Return the (x, y) coordinate for the center point of the cell that contains the specified text.  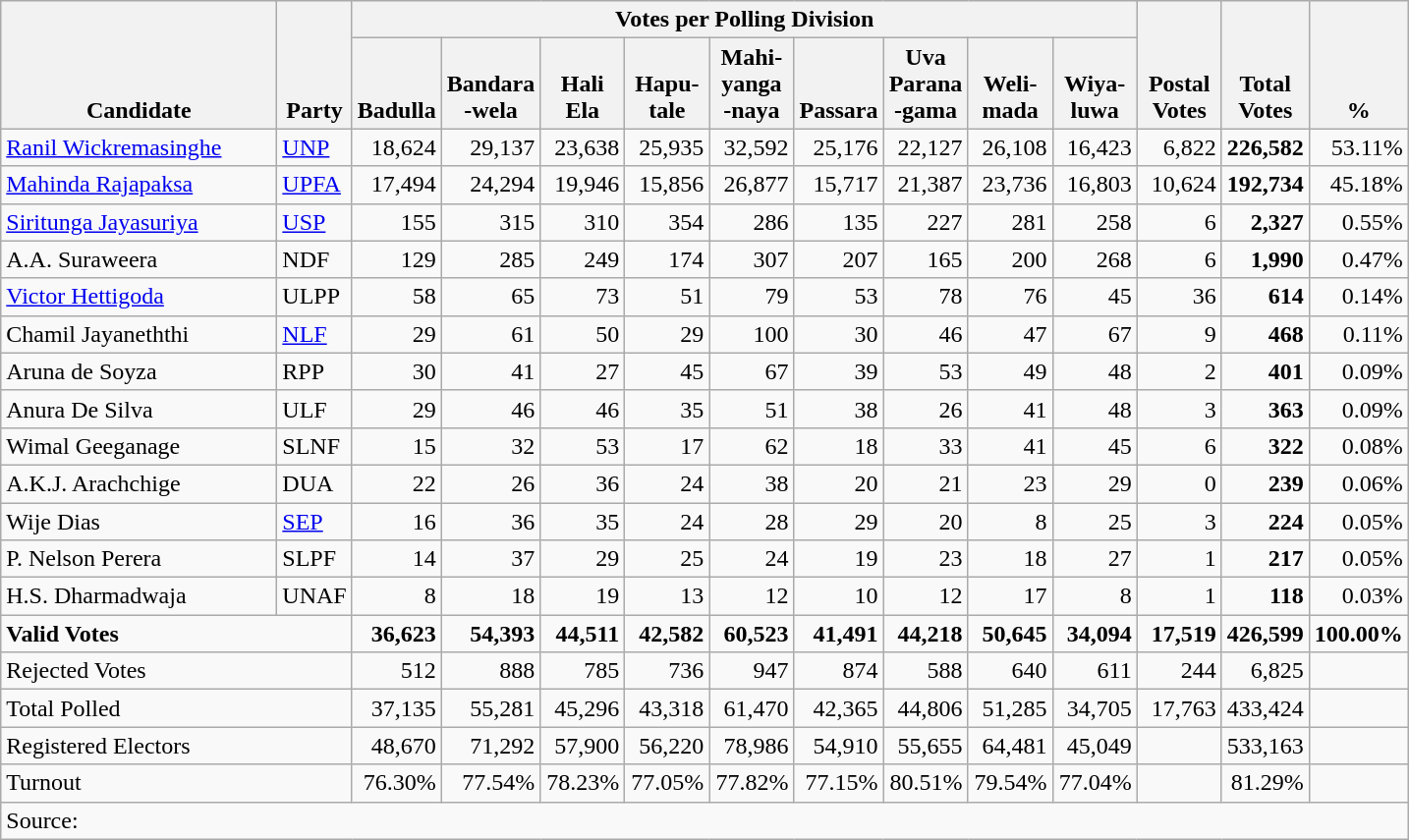
285 (490, 259)
2 (1179, 371)
HaliEla (583, 84)
51,285 (1010, 708)
34,705 (1095, 708)
32,592 (752, 147)
Wimal Geeganage (140, 446)
P. Nelson Perera (140, 559)
53.11% (1358, 147)
0.03% (1358, 596)
533,163 (1266, 746)
Weli-mada (1010, 84)
81.29% (1266, 783)
Wije Dias (140, 522)
286 (752, 222)
174 (667, 259)
64,481 (1010, 746)
1,990 (1266, 259)
22 (397, 483)
2,327 (1266, 222)
947 (752, 671)
UPFA (314, 185)
ULF (314, 409)
47 (1010, 334)
77.04% (1095, 783)
21,387 (926, 185)
37,135 (397, 708)
55,655 (926, 746)
NDF (314, 259)
57,900 (583, 746)
UNP (314, 147)
23,736 (1010, 185)
77.82% (752, 783)
244 (1179, 671)
45.18% (1358, 185)
468 (1266, 334)
43,318 (667, 708)
39 (839, 371)
77.05% (667, 783)
129 (397, 259)
354 (667, 222)
44,511 (583, 634)
200 (1010, 259)
SLNF (314, 446)
888 (490, 671)
0.08% (1358, 446)
239 (1266, 483)
16,803 (1095, 185)
315 (490, 222)
310 (583, 222)
192,734 (1266, 185)
80.51% (926, 783)
PostalVotes (1179, 65)
Total Polled (177, 708)
54,393 (490, 634)
26,108 (1010, 147)
426,599 (1266, 634)
14 (397, 559)
54,910 (839, 746)
Rejected Votes (177, 671)
401 (1266, 371)
DUA (314, 483)
48,670 (397, 746)
50 (583, 334)
58 (397, 297)
29,137 (490, 147)
SLPF (314, 559)
433,424 (1266, 708)
0.06% (1358, 483)
249 (583, 259)
65 (490, 297)
Wiya-luwa (1095, 84)
25,935 (667, 147)
0.47% (1358, 259)
62 (752, 446)
55,281 (490, 708)
224 (1266, 522)
Turnout (177, 783)
UNAF (314, 596)
SEP (314, 522)
18,624 (397, 147)
% (1358, 65)
Badulla (397, 84)
268 (1095, 259)
24,294 (490, 185)
217 (1266, 559)
Anura De Silva (140, 409)
71,292 (490, 746)
25,176 (839, 147)
100.00% (1358, 634)
Ranil Wickremasinghe (140, 147)
226,582 (1266, 147)
100 (752, 334)
640 (1010, 671)
227 (926, 222)
874 (839, 671)
77.15% (839, 783)
34,094 (1095, 634)
16 (397, 522)
28 (752, 522)
21 (926, 483)
322 (1266, 446)
RPP (314, 371)
13 (667, 596)
UvaParana-gama (926, 84)
ULPP (314, 297)
258 (1095, 222)
76 (1010, 297)
33 (926, 446)
736 (667, 671)
42,365 (839, 708)
Source: (705, 820)
Victor Hettigoda (140, 297)
36,623 (397, 634)
37 (490, 559)
Mahinda Rajapaksa (140, 185)
Total Votes (1266, 65)
H.S. Dharmadwaja (140, 596)
45,296 (583, 708)
785 (583, 671)
0.11% (1358, 334)
512 (397, 671)
588 (926, 671)
135 (839, 222)
Aruna de Soyza (140, 371)
Party (314, 65)
0 (1179, 483)
9 (1179, 334)
6,825 (1266, 671)
78.23% (583, 783)
17,519 (1179, 634)
61,470 (752, 708)
32 (490, 446)
78 (926, 297)
614 (1266, 297)
0.55% (1358, 222)
50,645 (1010, 634)
611 (1095, 671)
Bandara-wela (490, 84)
10 (839, 596)
Siritunga Jayasuriya (140, 222)
Votes per Polling Division (745, 20)
44,218 (926, 634)
22,127 (926, 147)
307 (752, 259)
19,946 (583, 185)
15,856 (667, 185)
Passara (839, 84)
0.14% (1358, 297)
49 (1010, 371)
10,624 (1179, 185)
15,717 (839, 185)
17,494 (397, 185)
165 (926, 259)
Candidate (140, 65)
USP (314, 222)
NLF (314, 334)
Valid Votes (177, 634)
16,423 (1095, 147)
155 (397, 222)
207 (839, 259)
56,220 (667, 746)
42,582 (667, 634)
77.54% (490, 783)
23,638 (583, 147)
26,877 (752, 185)
61 (490, 334)
44,806 (926, 708)
Hapu-tale (667, 84)
A.K.J. Arachchige (140, 483)
Chamil Jayaneththi (140, 334)
363 (1266, 409)
6,822 (1179, 147)
60,523 (752, 634)
15 (397, 446)
Mahi-yanga-naya (752, 84)
118 (1266, 596)
45,049 (1095, 746)
Registered Electors (177, 746)
79.54% (1010, 783)
A.A. Suraweera (140, 259)
79 (752, 297)
73 (583, 297)
78,986 (752, 746)
17,763 (1179, 708)
41,491 (839, 634)
76.30% (397, 783)
281 (1010, 222)
